Find where the given text appears and provide that cell's center as (X, Y) coordinate. 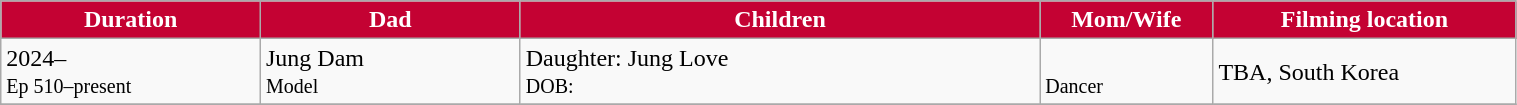
Dancer (1126, 72)
TBA, South Korea (1364, 72)
Children (780, 20)
Dad (390, 20)
Mom/Wife (1126, 20)
Filming location (1364, 20)
Daughter: Jung Love DOB: (780, 72)
Duration (131, 20)
2024– Ep 510–present (131, 72)
Jung DamModel (390, 72)
